Return the [X, Y] coordinate for the center point of the cell that contains the specified text.  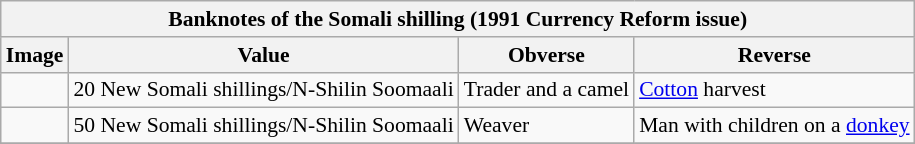
Image [35, 55]
Weaver [546, 126]
Trader and a camel [546, 90]
20 New Somali shillings/N-Shilin Soomaali [263, 90]
Value [263, 55]
Man with children on a donkey [774, 126]
Reverse [774, 55]
50 New Somali shillings/N-Shilin Soomaali [263, 126]
Cotton harvest [774, 90]
Banknotes of the Somali shilling (1991 Currency Reform issue) [458, 19]
Obverse [546, 55]
